Return the [x, y] coordinate for the center point of the cell that contains the specified text.  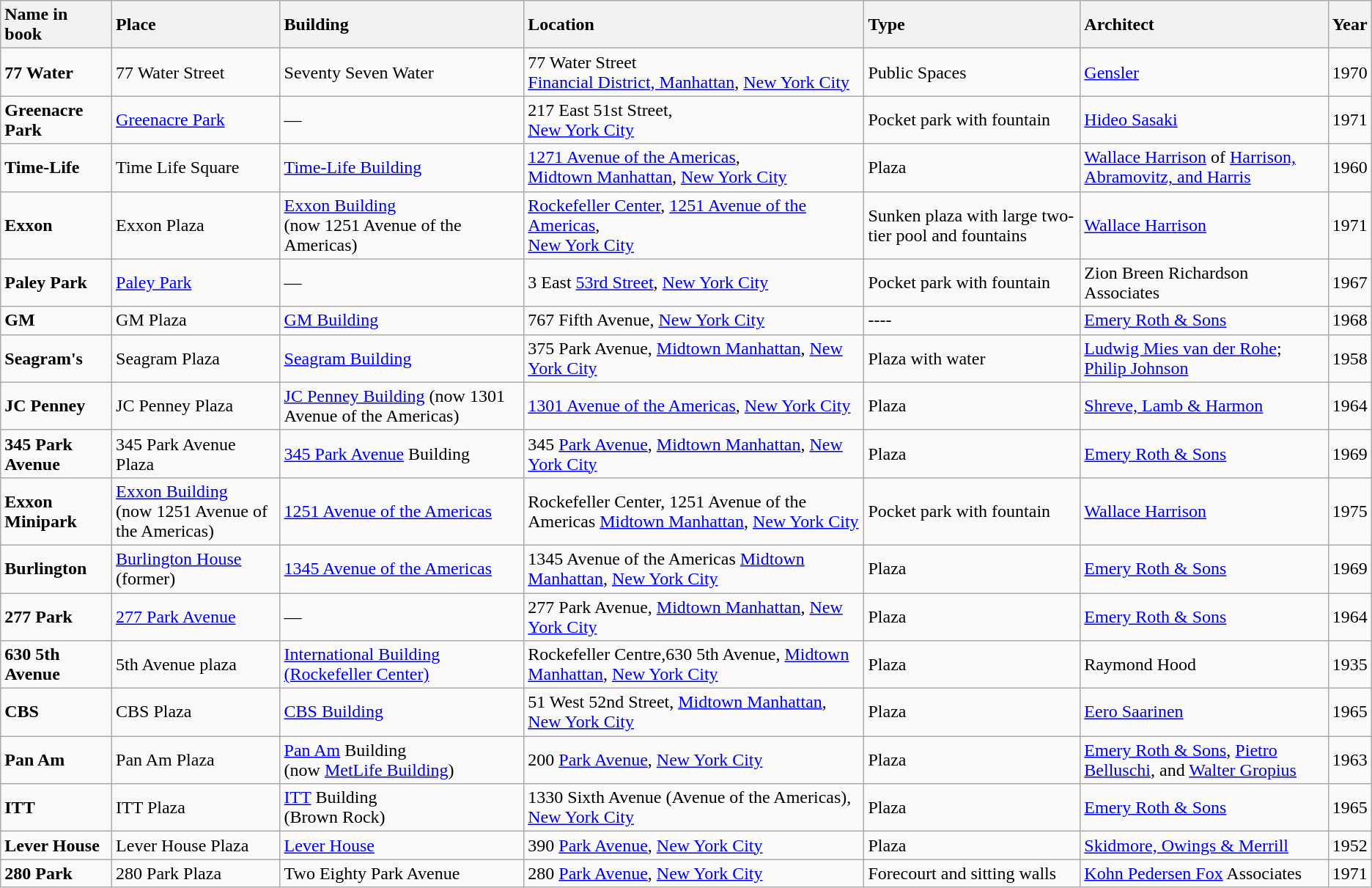
51 West 52nd Street, Midtown Manhattan, New York City [694, 713]
Seagram Building [402, 358]
Plaza with water [972, 358]
Type [972, 25]
ITT [56, 808]
Time Life Square [196, 167]
Shreve, Lamb & Harmon [1204, 406]
277 Park Avenue [196, 616]
1935 [1350, 664]
345 Park Avenue Plaza [196, 453]
Rockefeller Center, 1251 Avenue of the Americas Midtown Manhattan, New York City [694, 511]
1963 [1350, 760]
Location [694, 25]
JC Penney Plaza [196, 406]
JC Penney Building (now 1301 Avenue of the Americas) [402, 406]
Pan Am Plaza [196, 760]
Forecourt and sitting walls [972, 873]
280 Park [56, 873]
217 East 51st Street,New York City [694, 120]
390 Park Avenue, New York City [694, 845]
5th Avenue plaza [196, 664]
Architect [1204, 25]
Exxon Minipark [56, 511]
Name in book [56, 25]
1967 [1350, 283]
Burlington House (former) [196, 569]
International Building (Rockefeller Center) [402, 664]
Seventy Seven Water [402, 72]
Place [196, 25]
Kohn Pedersen Fox Associates [1204, 873]
Exxon [56, 225]
CBS Building [402, 713]
Ludwig Mies van der Rohe; Philip Johnson [1204, 358]
77 Water [56, 72]
1271 Avenue of the Americas,Midtown Manhattan, New York City [694, 167]
GM [56, 320]
Year [1350, 25]
Exxon Plaza [196, 225]
ITT Plaza [196, 808]
Two Eighty Park Avenue [402, 873]
Building [402, 25]
Pan Am [56, 760]
GM Plaza [196, 320]
280 Park Avenue, New York City [694, 873]
277 Park [56, 616]
1975 [1350, 511]
77 Water Street [196, 72]
1952 [1350, 845]
1345 Avenue of the Americas [402, 569]
Rockefeller Center, 1251 Avenue of the Americas,New York City [694, 225]
Seagram's [56, 358]
---- [972, 320]
Eero Saarinen [1204, 713]
345 Park Avenue, Midtown Manhattan, New York City [694, 453]
Zion Breen Richardson Associates [1204, 283]
375 Park Avenue, Midtown Manhattan, New York City [694, 358]
Wallace Harrison of Harrison, Abramovitz, and Harris [1204, 167]
1345 Avenue of the Americas Midtown Manhattan, New York City [694, 569]
630 5th Avenue [56, 664]
JC Penney [56, 406]
Lever House Plaza [196, 845]
277 Park Avenue, Midtown Manhattan, New York City [694, 616]
CBS Plaza [196, 713]
345 Park Avenue Building [402, 453]
Emery Roth & Sons, Pietro Belluschi, and Walter Gropius [1204, 760]
CBS [56, 713]
Public Spaces [972, 72]
ITT Building(Brown Rock) [402, 808]
1251 Avenue of the Americas [402, 511]
Seagram Plaza [196, 358]
Hideo Sasaki [1204, 120]
1960 [1350, 167]
1301 Avenue of the Americas, New York City [694, 406]
1958 [1350, 358]
Time-Life Building [402, 167]
280 Park Plaza [196, 873]
Time-Life [56, 167]
345 Park Avenue [56, 453]
200 Park Avenue, New York City [694, 760]
Gensler [1204, 72]
Rockefeller Centre,630 5th Avenue, Midtown Manhattan, New York City [694, 664]
1330 Sixth Avenue (Avenue of the Americas), New York City [694, 808]
1968 [1350, 320]
Sunken plaza with large two-tier pool and fountains [972, 225]
GM Building [402, 320]
Burlington [56, 569]
Pan Am Building(now MetLife Building) [402, 760]
767 Fifth Avenue, New York City [694, 320]
Raymond Hood [1204, 664]
3 East 53rd Street, New York City [694, 283]
Skidmore, Owings & Merrill [1204, 845]
77 Water StreetFinancial District, Manhattan, New York City [694, 72]
1970 [1350, 72]
